Return [X, Y] of the center of cell containing provided text 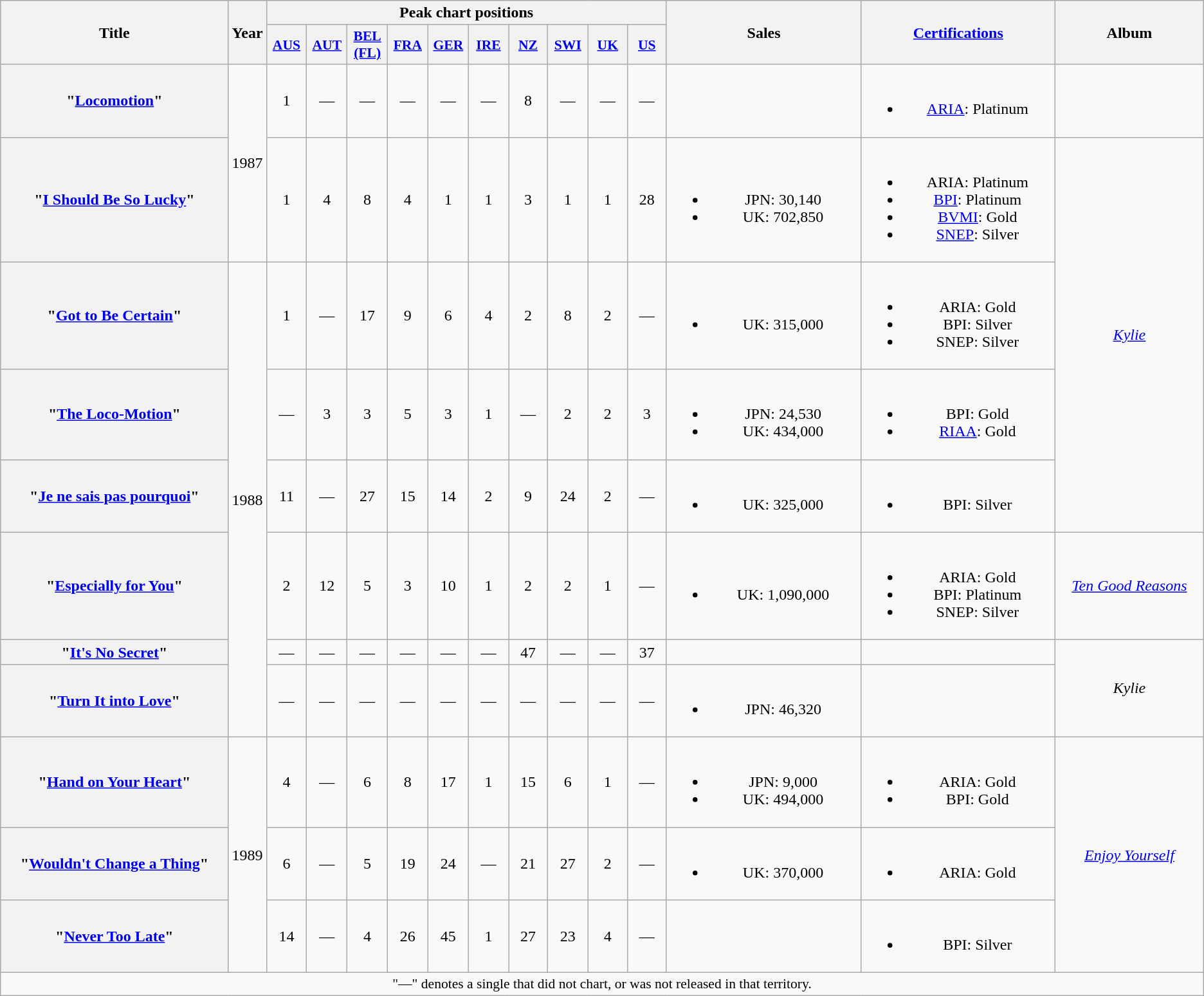
Ten Good Reasons [1129, 586]
Sales [764, 32]
ARIA: GoldBPI: Gold [958, 782]
GER [448, 45]
FRA [408, 45]
Year [247, 32]
JPN: 30,140UK: 702,850 [764, 199]
21 [529, 863]
ARIA: Platinum [958, 100]
10 [448, 586]
ARIA: Gold [958, 863]
26 [408, 937]
"Never Too Late" [114, 937]
JPN: 9,000UK: 494,000 [764, 782]
"—" denotes a single that did not chart, or was not released in that territory. [602, 984]
SWI [569, 45]
"Locomotion" [114, 100]
"Got to Be Certain" [114, 315]
"Turn It into Love" [114, 700]
UK: 1,090,000 [764, 586]
BEL (FL) [368, 45]
UK: 325,000 [764, 495]
1989 [247, 854]
"It's No Secret" [114, 652]
45 [448, 937]
"Je ne sais pas pourquoi" [114, 495]
28 [647, 199]
UK [607, 45]
AUT [327, 45]
ARIA: GoldBPI: SilverSNEP: Silver [958, 315]
IRE [488, 45]
JPN: 24,530UK: 434,000 [764, 414]
"The Loco-Motion" [114, 414]
19 [408, 863]
"Hand on Your Heart" [114, 782]
ARIA: PlatinumBPI: PlatinumBVMI: GoldSNEP: Silver [958, 199]
BPI: GoldRIAA: Gold [958, 414]
Peak chart positions [466, 13]
UK: 370,000 [764, 863]
1987 [247, 163]
UK: 315,000 [764, 315]
12 [327, 586]
"I Should Be So Lucky" [114, 199]
AUS [287, 45]
47 [529, 652]
23 [569, 937]
US [647, 45]
ARIA: GoldBPI: PlatinumSNEP: Silver [958, 586]
37 [647, 652]
JPN: 46,320 [764, 700]
Enjoy Yourself [1129, 854]
NZ [529, 45]
Title [114, 32]
"Wouldn't Change a Thing" [114, 863]
Certifications [958, 32]
"Especially for You" [114, 586]
1988 [247, 499]
11 [287, 495]
Album [1129, 32]
